Extract the (x, y) coordinate from the center of the cell holding the provided text.  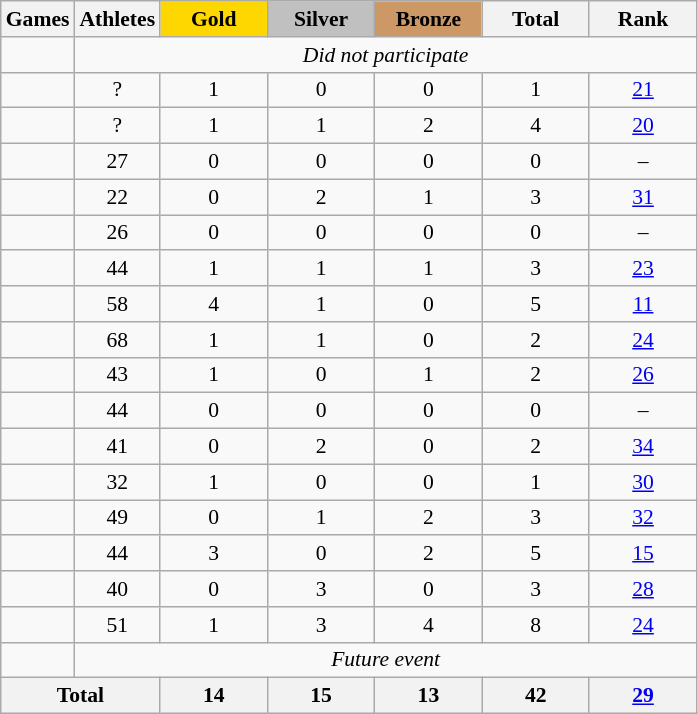
49 (117, 518)
51 (117, 625)
Games (38, 19)
42 (536, 696)
Future event (385, 660)
Silver (320, 19)
23 (642, 269)
Athletes (117, 19)
Bronze (428, 19)
11 (642, 304)
13 (428, 696)
29 (642, 696)
21 (642, 90)
27 (117, 162)
Did not participate (385, 55)
20 (642, 126)
Rank (642, 19)
68 (117, 340)
28 (642, 589)
34 (642, 447)
40 (117, 589)
14 (214, 696)
41 (117, 447)
22 (117, 197)
8 (536, 625)
43 (117, 375)
Gold (214, 19)
30 (642, 482)
58 (117, 304)
31 (642, 197)
